Provide the (x, y) coordinate of the cell's center where the given text is located.  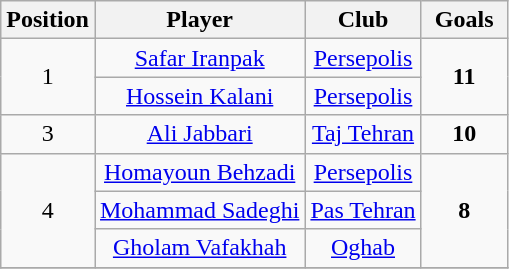
11 (464, 77)
Goals (464, 20)
Pas Tehran (363, 210)
Ali Jabbari (199, 134)
Oghab (363, 248)
Player (199, 20)
Position (48, 20)
Gholam Vafakhah (199, 248)
8 (464, 210)
4 (48, 210)
Homayoun Behzadi (199, 172)
Safar Iranpak (199, 58)
3 (48, 134)
Taj Tehran (363, 134)
Club (363, 20)
Mohammad Sadeghi (199, 210)
Hossein Kalani (199, 96)
1 (48, 77)
10 (464, 134)
